Pinpoint the cell where the given text exists, returning its [x, y] midpoint coordinate. 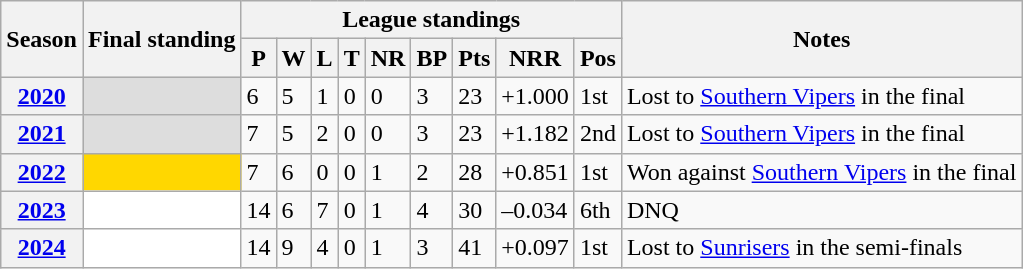
Lost to Sunrisers in the semi-finals [822, 248]
BP [432, 58]
Won against Southern Vipers in the final [822, 172]
6th [598, 210]
DNQ [822, 210]
P [258, 58]
Final standing [161, 39]
–0.034 [536, 210]
Pos [598, 58]
+0.851 [536, 172]
Pts [474, 58]
NRR [536, 58]
+1.000 [536, 96]
2023 [42, 210]
9 [294, 248]
2nd [598, 134]
League standings [431, 20]
2021 [42, 134]
2024 [42, 248]
W [294, 58]
41 [474, 248]
28 [474, 172]
Season [42, 39]
L [324, 58]
T [352, 58]
+0.097 [536, 248]
2022 [42, 172]
NR [388, 58]
30 [474, 210]
Notes [822, 39]
2020 [42, 96]
+1.182 [536, 134]
